Detect which cell encompasses the target text, then output its [x, y] center coordinate. 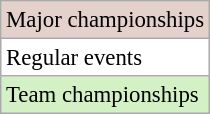
Team championships [106, 95]
Regular events [106, 58]
Major championships [106, 20]
